Search for the cell housing the specified text and yield its (x, y) center coordinate. 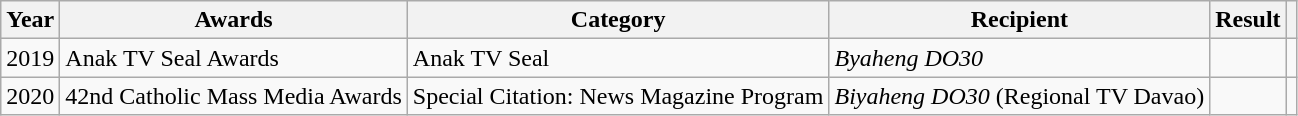
Awards (234, 20)
Biyaheng DO30 (Regional TV Davao) (1020, 96)
Anak TV Seal (618, 58)
Byaheng DO30 (1020, 58)
Result (1248, 20)
Special Citation: News Magazine Program (618, 96)
2020 (30, 96)
Recipient (1020, 20)
Year (30, 20)
42nd Catholic Mass Media Awards (234, 96)
2019 (30, 58)
Category (618, 20)
Anak TV Seal Awards (234, 58)
